Pinpoint the cell where the given text exists, returning its (x, y) midpoint coordinate. 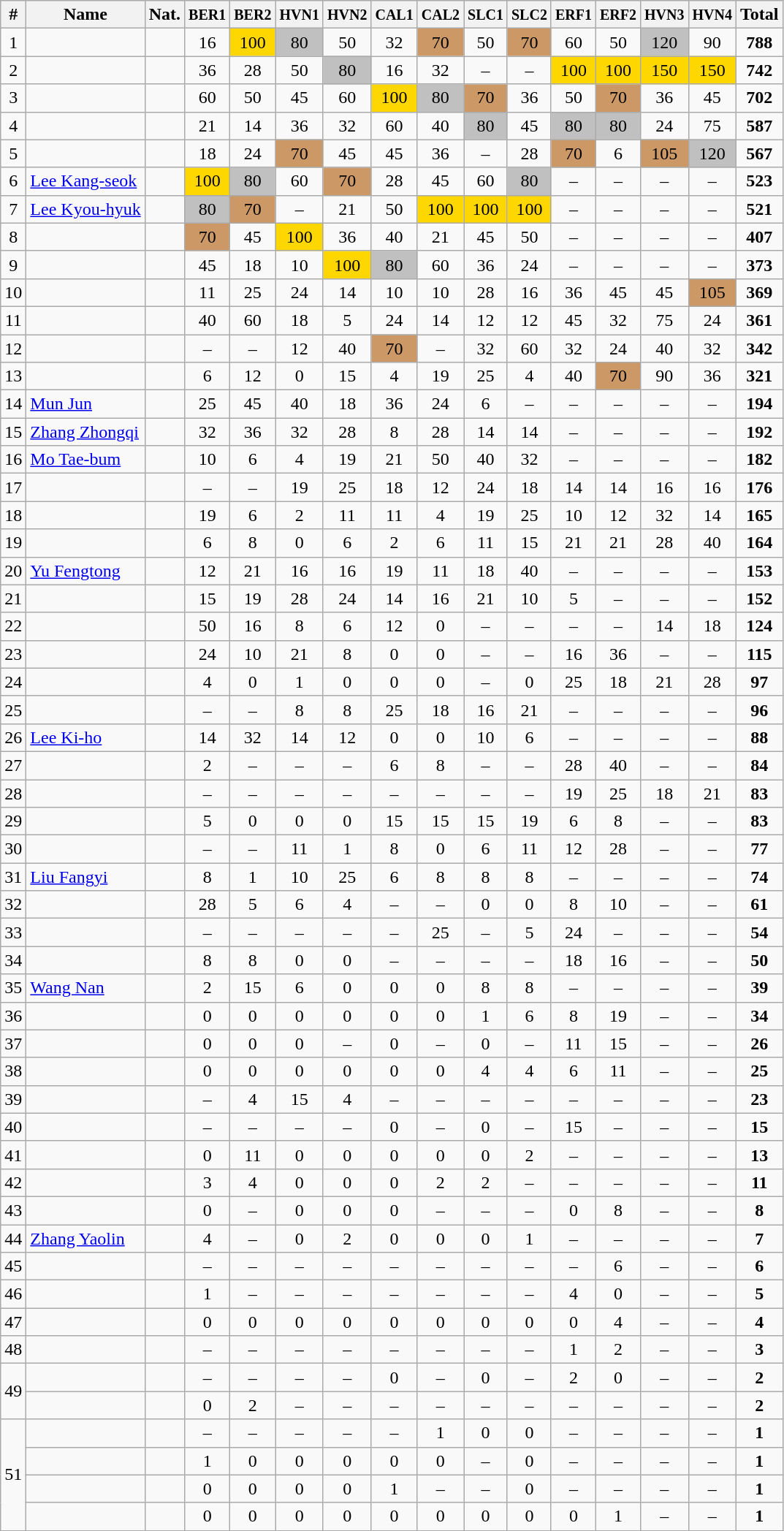
96 (760, 710)
30 (13, 849)
ERF2 (618, 15)
407 (760, 237)
# (13, 15)
164 (760, 543)
Zhang Yaolin (85, 1239)
47 (13, 1322)
38 (13, 1071)
Liu Fangyi (85, 877)
74 (760, 877)
Mun Jun (85, 404)
788 (760, 42)
41 (13, 1155)
Wang Nan (85, 988)
SLC2 (529, 15)
587 (760, 126)
37 (13, 1044)
29 (13, 821)
176 (760, 487)
27 (13, 765)
124 (760, 626)
84 (760, 765)
22 (13, 626)
51 (13, 1475)
9 (13, 265)
361 (760, 320)
Nat. (164, 15)
165 (760, 515)
BER1 (208, 15)
742 (760, 70)
321 (760, 376)
42 (13, 1182)
88 (760, 737)
Zhang Zhongqi (85, 432)
Name (85, 15)
49 (13, 1391)
702 (760, 98)
Lee Ki-ho (85, 737)
97 (760, 682)
369 (760, 292)
521 (760, 209)
35 (13, 988)
HVN3 (665, 15)
31 (13, 877)
194 (760, 404)
Total (760, 15)
77 (760, 849)
Lee Kyou-hyuk (85, 209)
CAL2 (440, 15)
33 (13, 932)
523 (760, 181)
17 (13, 487)
Mo Tae-bum (85, 460)
373 (760, 265)
HVN1 (300, 15)
48 (13, 1350)
HVN2 (347, 15)
567 (760, 153)
20 (13, 571)
HVN4 (712, 15)
54 (760, 932)
ERF1 (573, 15)
61 (760, 905)
CAL1 (395, 15)
Yu Fengtong (85, 571)
Lee Kang-seok (85, 181)
182 (760, 460)
46 (13, 1294)
115 (760, 654)
BER2 (253, 15)
192 (760, 432)
152 (760, 599)
SLC1 (485, 15)
153 (760, 571)
43 (13, 1210)
44 (13, 1239)
342 (760, 349)
